Identify which cell holds the provided text, then report its [X, Y] central coordinate. 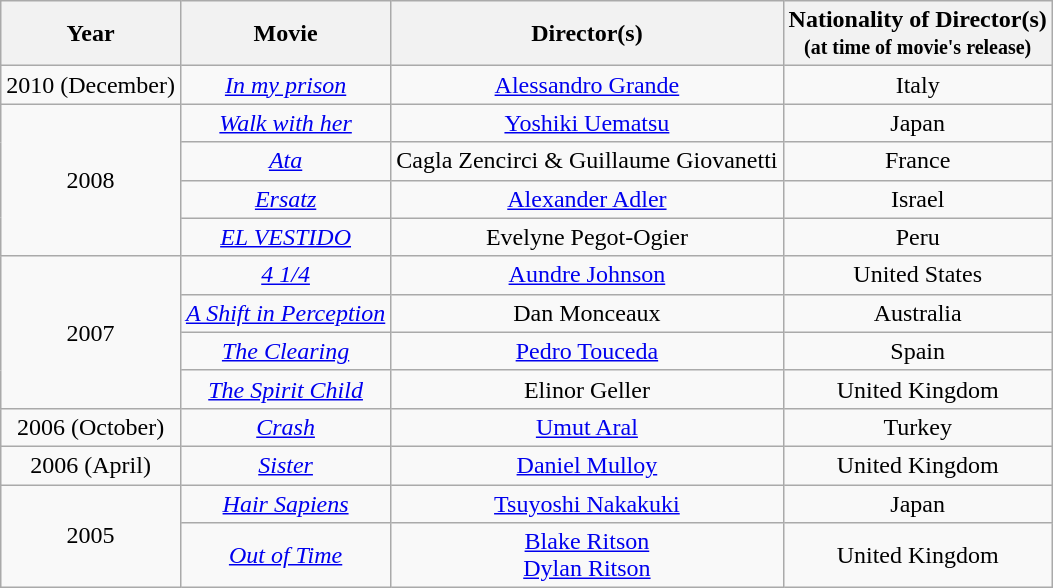
Out of Time [285, 556]
2006 (April) [91, 465]
EL VESTIDO [285, 237]
Aundre Johnson [587, 275]
Turkey [918, 427]
Italy [918, 85]
Pedro Touceda [587, 351]
Nationality of Director(s)(at time of movie's release) [918, 34]
Director(s) [587, 34]
Crash [285, 427]
United States [918, 275]
Daniel Mulloy [587, 465]
4 1/4 [285, 275]
In my prison [285, 85]
Dan Monceaux [587, 313]
Umut Aral [587, 427]
Alessandro Grande [587, 85]
2006 (October) [91, 427]
The Clearing [285, 351]
A Shift in Perception [285, 313]
Blake Ritson Dylan Ritson [587, 556]
Yoshiki Uematsu [587, 123]
Year [91, 34]
The Spirit Child [285, 389]
Ersatz [285, 199]
2008 [91, 180]
France [918, 161]
Walk with her [285, 123]
Ata [285, 161]
Peru [918, 237]
Elinor Geller [587, 389]
Alexander Adler [587, 199]
2007 [91, 332]
Australia [918, 313]
2010 (December) [91, 85]
Tsuyoshi Nakakuki [587, 503]
Israel [918, 199]
Evelyne Pegot-Ogier [587, 237]
Cagla Zencirci & Guillaume Giovanetti [587, 161]
Sister [285, 465]
Hair Sapiens [285, 503]
Movie [285, 34]
2005 [91, 536]
Spain [918, 351]
